Detect which cell encompasses the target text, then output its [x, y] center coordinate. 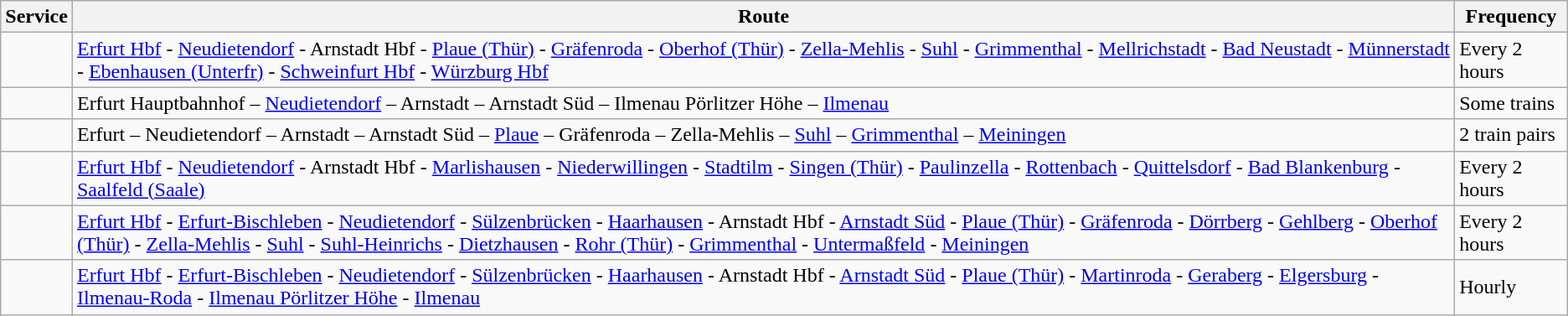
Some trains [1511, 103]
Erfurt Hauptbahnhof – Neudietendorf – Arnstadt – Arnstadt Süd – Ilmenau Pörlitzer Höhe – Ilmenau [763, 103]
Erfurt – Neudietendorf – Arnstadt – Arnstadt Süd – Plaue – Gräfenroda – Zella-Mehlis – Suhl – Grimmenthal – Meiningen [763, 135]
Hourly [1511, 287]
Route [763, 17]
Service [37, 17]
Frequency [1511, 17]
2 train pairs [1511, 135]
